Find where the given text appears and provide that cell's center as [X, Y] coordinate. 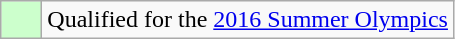
Qualified for the 2016 Summer Olympics [248, 20]
